Return the (x, y) coordinate for the center point of the cell that contains the specified text.  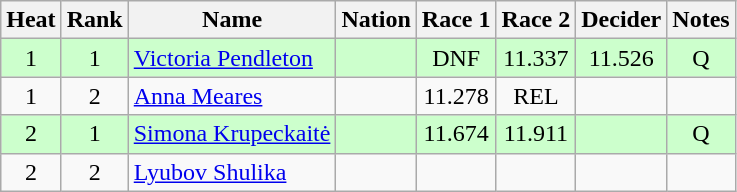
Nation (376, 20)
Race 1 (456, 20)
11.674 (456, 134)
11.526 (622, 58)
DNF (456, 58)
REL (536, 96)
Anna Meares (232, 96)
Simona Krupeckaitė (232, 134)
Notes (701, 20)
Decider (622, 20)
Name (232, 20)
11.911 (536, 134)
Victoria Pendleton (232, 58)
Race 2 (536, 20)
Heat (31, 20)
11.278 (456, 96)
11.337 (536, 58)
Rank (94, 20)
Lyubov Shulika (232, 172)
